Return (x, y) of the center of cell containing provided text 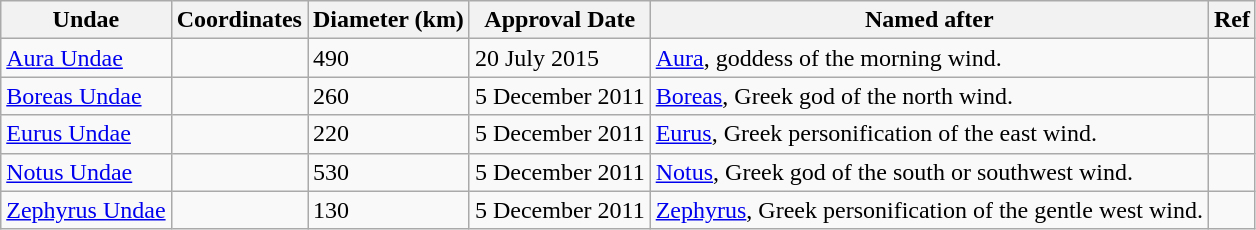
Boreas, Greek god of the north wind. (929, 96)
Approval Date (560, 20)
Notus Undae (86, 172)
Boreas Undae (86, 96)
Coordinates (239, 20)
Aura, goddess of the morning wind. (929, 58)
490 (389, 58)
Undae (86, 20)
Eurus Undae (86, 134)
130 (389, 210)
Zephyrus, Greek personification of the gentle west wind. (929, 210)
Ref (1232, 20)
Aura Undae (86, 58)
530 (389, 172)
260 (389, 96)
Notus, Greek god of the south or southwest wind. (929, 172)
20 July 2015 (560, 58)
220 (389, 134)
Eurus, Greek personification of the east wind. (929, 134)
Zephyrus Undae (86, 210)
Diameter (km) (389, 20)
Named after (929, 20)
